Search for the cell housing the specified text and yield its [X, Y] center coordinate. 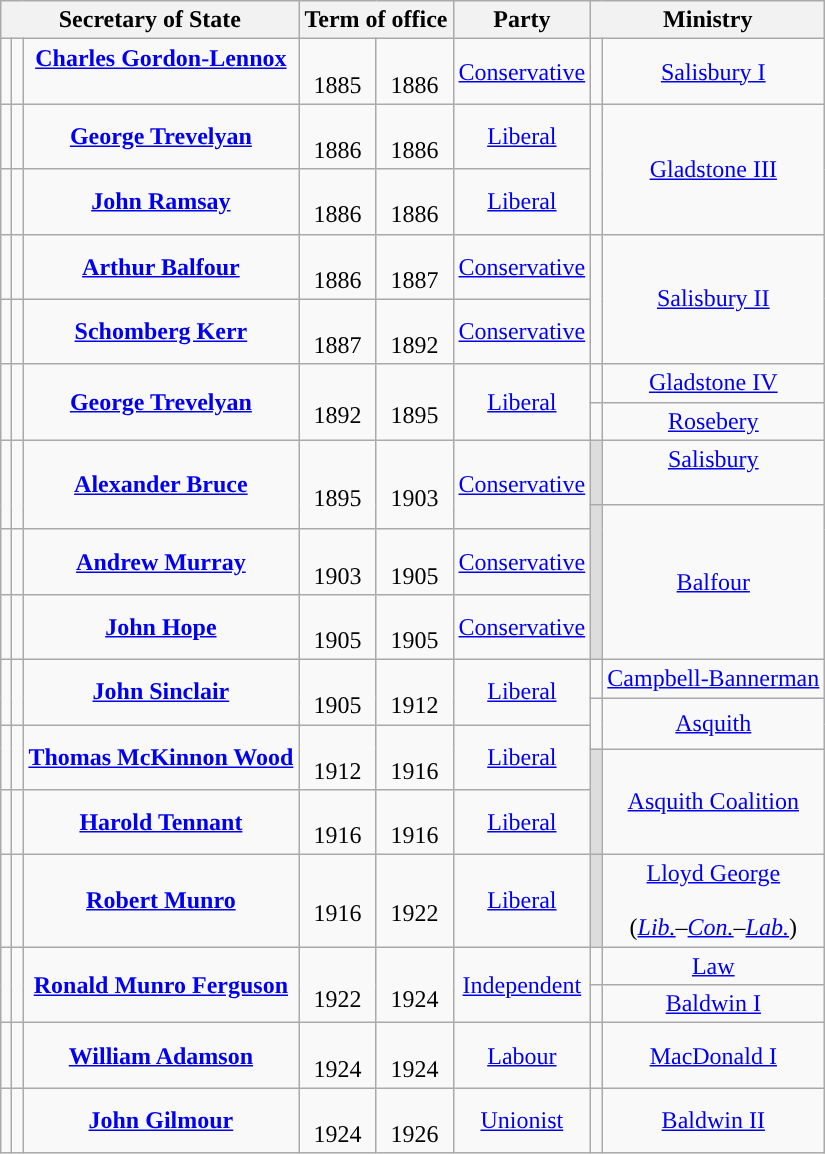
Harold Tennant [161, 822]
Gladstone IV [714, 383]
John Gilmour [161, 1120]
Law [714, 966]
Alexander Bruce [161, 484]
Asquith Coalition [714, 801]
Secretary of State [150, 20]
Robert Munro [161, 901]
Labour [522, 1056]
Thomas McKinnon Wood [161, 756]
Unionist [522, 1120]
Salisbury [714, 472]
Salisbury I [714, 72]
Schomberg Kerr [161, 332]
Ministry [708, 20]
Party [522, 20]
Independent [522, 985]
MacDonald I [714, 1056]
Rosebery [714, 421]
John Hope [161, 626]
William Adamson [161, 1056]
Balfour [714, 582]
Arthur Balfour [161, 266]
Ronald Munro Ferguson [161, 985]
Baldwin I [714, 1004]
John Ramsay [161, 202]
Asquith [714, 724]
Term of office [376, 20]
1926 [414, 1120]
Andrew Murray [161, 562]
1885 [338, 72]
Lloyd George(Lib.–Con.–Lab.) [714, 901]
Salisbury II [714, 299]
John Sinclair [161, 692]
Charles Gordon-Lennox [161, 72]
Campbell-Bannerman [714, 678]
Gladstone III [714, 169]
Baldwin II [714, 1120]
